Scan for the cell matching the given text and deliver its (x, y) coordinate at center. 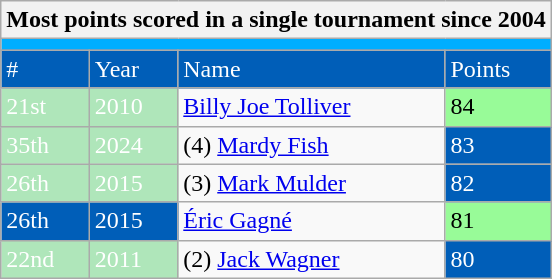
# (45, 69)
2011 (133, 259)
2010 (133, 107)
82 (498, 183)
80 (498, 259)
Billy Joe Tolliver (312, 107)
Most points scored in a single tournament since 2004 (276, 20)
22nd (45, 259)
83 (498, 145)
35th (45, 145)
84 (498, 107)
Points (498, 69)
(3) Mark Mulder (312, 183)
(4) Mardy Fish (312, 145)
(2) Jack Wagner (312, 259)
Éric Gagné (312, 221)
21st (45, 107)
Year (133, 69)
2024 (133, 145)
81 (498, 221)
Name (312, 69)
